Find where the given text appears and provide that cell's center as (X, Y) coordinate. 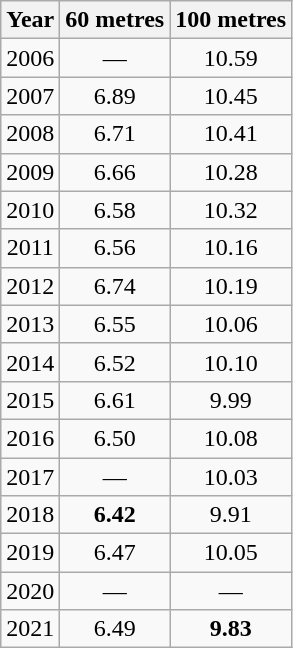
6.42 (115, 515)
6.56 (115, 248)
6.55 (115, 324)
10.45 (231, 96)
2008 (30, 134)
100 metres (231, 20)
10.06 (231, 324)
2020 (30, 591)
2006 (30, 58)
10.03 (231, 477)
2016 (30, 438)
2009 (30, 172)
2018 (30, 515)
2015 (30, 400)
10.59 (231, 58)
2007 (30, 96)
6.74 (115, 286)
9.99 (231, 400)
6.66 (115, 172)
10.08 (231, 438)
2013 (30, 324)
10.16 (231, 248)
6.52 (115, 362)
10.05 (231, 553)
10.19 (231, 286)
6.71 (115, 134)
2010 (30, 210)
Year (30, 20)
60 metres (115, 20)
6.50 (115, 438)
2021 (30, 629)
2019 (30, 553)
6.89 (115, 96)
6.47 (115, 553)
2011 (30, 248)
6.49 (115, 629)
10.41 (231, 134)
2014 (30, 362)
6.61 (115, 400)
6.58 (115, 210)
2017 (30, 477)
9.91 (231, 515)
2012 (30, 286)
10.28 (231, 172)
10.32 (231, 210)
9.83 (231, 629)
10.10 (231, 362)
